Extract the (X, Y) coordinate from the center of the cell holding the provided text.  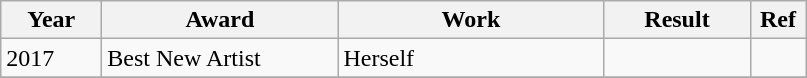
Result (677, 20)
Herself (471, 58)
2017 (52, 58)
Award (220, 20)
Work (471, 20)
Ref (778, 20)
Best New Artist (220, 58)
Year (52, 20)
